Return [X, Y] of the center of cell containing provided text 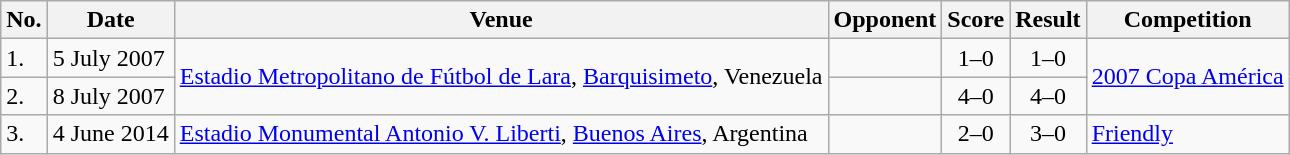
3–0 [1048, 134]
2007 Copa América [1188, 77]
1. [24, 58]
Friendly [1188, 134]
Estadio Metropolitano de Fútbol de Lara, Barquisimeto, Venezuela [501, 77]
4 June 2014 [110, 134]
2. [24, 96]
2–0 [976, 134]
3. [24, 134]
Venue [501, 20]
Date [110, 20]
No. [24, 20]
Estadio Monumental Antonio V. Liberti, Buenos Aires, Argentina [501, 134]
Opponent [885, 20]
8 July 2007 [110, 96]
Score [976, 20]
Result [1048, 20]
Competition [1188, 20]
5 July 2007 [110, 58]
